Return the (x, y) coordinate for the center point of the cell that contains the specified text.  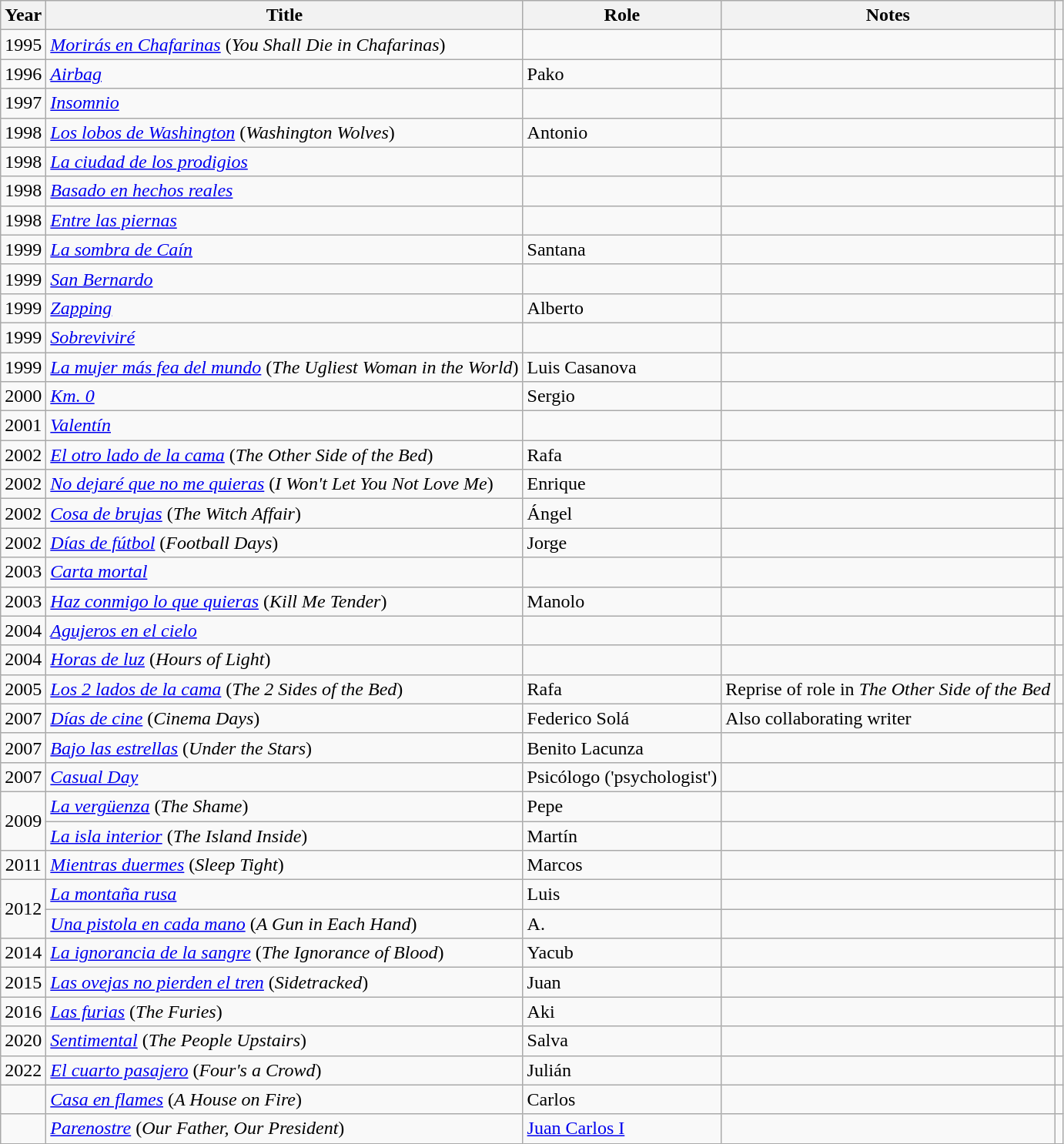
Los lobos de Washington (Washington Wolves) (285, 132)
Ángel (622, 513)
Carta mortal (285, 572)
Horas de luz (Hours of Light) (285, 660)
Entre las piernas (285, 220)
Enrique (622, 484)
Martín (622, 835)
Santana (622, 249)
La vergüenza (The Shame) (285, 806)
Casa en flames (A House on Fire) (285, 1099)
Mientras duermes (Sleep Tight) (285, 865)
Morirás en Chafarinas (You Shall Die in Chafarinas) (285, 45)
Pepe (622, 806)
Reprise of role in The Other Side of the Bed (888, 689)
Sergio (622, 396)
Antonio (622, 132)
Casual Day (285, 777)
Manolo (622, 601)
El cuarto pasajero (Four's a Crowd) (285, 1070)
2005 (23, 689)
Sobreviviré (285, 337)
San Bernardo (285, 279)
Luis Casanova (622, 367)
2012 (23, 909)
1996 (23, 74)
Agujeros en el cielo (285, 631)
Bajo las estrellas (Under the Stars) (285, 748)
Aki (622, 1012)
Km. 0 (285, 396)
Alberto (622, 308)
2016 (23, 1012)
Haz conmigo lo que quieras (Kill Me Tender) (285, 601)
Federico Solá (622, 718)
Juan Carlos I (622, 1129)
La montaña rusa (285, 895)
Notes (888, 15)
2009 (23, 821)
Airbag (285, 74)
Cosa de brujas (The Witch Affair) (285, 513)
Juan (622, 982)
2001 (23, 426)
Benito Lacunza (622, 748)
Luis (622, 895)
Salva (622, 1041)
Zapping (285, 308)
2000 (23, 396)
Días de fútbol (Football Days) (285, 543)
La mujer más fea del mundo (The Ugliest Woman in the World) (285, 367)
Role (622, 15)
Las furias (The Furies) (285, 1012)
Parenostre (Our Father, Our President) (285, 1129)
Insomnio (285, 103)
Psicólogo ('psychologist') (622, 777)
La isla interior (The Island Inside) (285, 835)
La ignorancia de la sangre (The Ignorance of Blood) (285, 953)
Yacub (622, 953)
Carlos (622, 1099)
Los 2 lados de la cama (The 2 Sides of the Bed) (285, 689)
Marcos (622, 865)
No dejaré que no me quieras (I Won't Let You Not Love Me) (285, 484)
La sombra de Caín (285, 249)
2011 (23, 865)
Basado en hechos reales (285, 191)
Valentín (285, 426)
2014 (23, 953)
Una pistola en cada mano (A Gun in Each Hand) (285, 924)
La ciudad de los prodigios (285, 162)
Pako (622, 74)
Title (285, 15)
1995 (23, 45)
2015 (23, 982)
Julián (622, 1070)
Días de cine (Cinema Days) (285, 718)
Sentimental (The People Upstairs) (285, 1041)
Year (23, 15)
Jorge (622, 543)
A. (622, 924)
Las ovejas no pierden el tren (Sidetracked) (285, 982)
2020 (23, 1041)
1997 (23, 103)
El otro lado de la cama (The Other Side of the Bed) (285, 455)
Also collaborating writer (888, 718)
2022 (23, 1070)
